Determine the [x, y] coordinate at the center of the cell enclosing the given text.  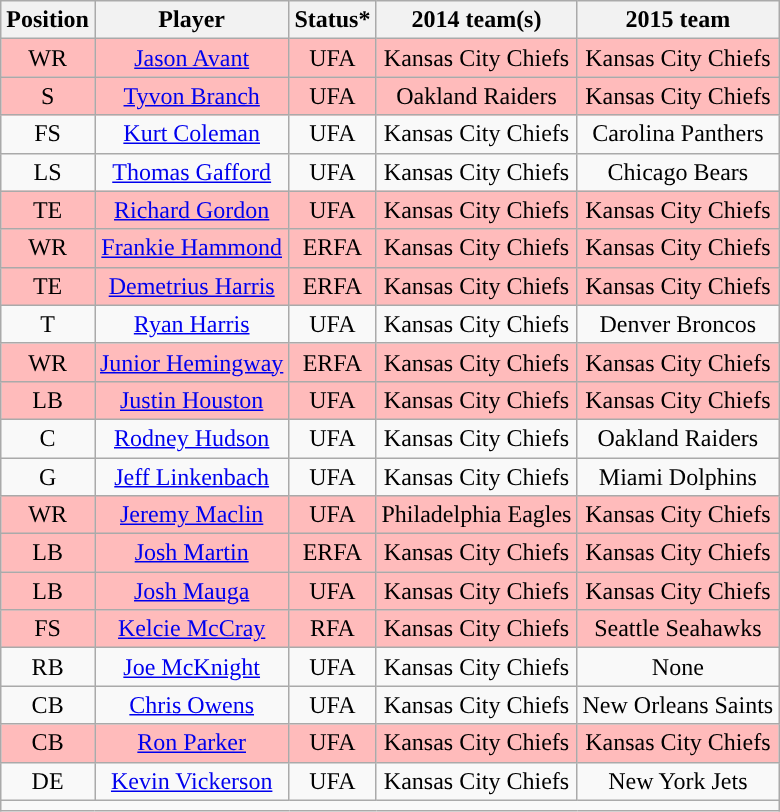
Miami Dolphins [678, 477]
New Orleans Saints [678, 705]
Jeff Linkenbach [191, 477]
Jeremy Maclin [191, 515]
Chris Owens [191, 705]
Junior Hemingway [191, 362]
G [48, 477]
2014 team(s) [476, 20]
Frankie Hammond [191, 248]
C [48, 438]
Rodney Hudson [191, 438]
Tyvon Branch [191, 96]
LS [48, 172]
Josh Martin [191, 553]
Philadelphia Eagles [476, 515]
Jason Avant [191, 58]
Ron Parker [191, 743]
RFA [332, 629]
Richard Gordon [191, 210]
Kurt Coleman [191, 134]
Chicago Bears [678, 172]
Status* [332, 20]
Ryan Harris [191, 324]
Thomas Gafford [191, 172]
DE [48, 781]
New York Jets [678, 781]
Justin Houston [191, 400]
T [48, 324]
Josh Mauga [191, 591]
None [678, 667]
Kevin Vickerson [191, 781]
Position [48, 20]
RB [48, 667]
Kelcie McCray [191, 629]
2015 team [678, 20]
Joe McKnight [191, 667]
S [48, 96]
Seattle Seahawks [678, 629]
Player [191, 20]
Carolina Panthers [678, 134]
Denver Broncos [678, 324]
Demetrius Harris [191, 286]
